Output the [x, y] coordinate of the center of the cell containing the given text.  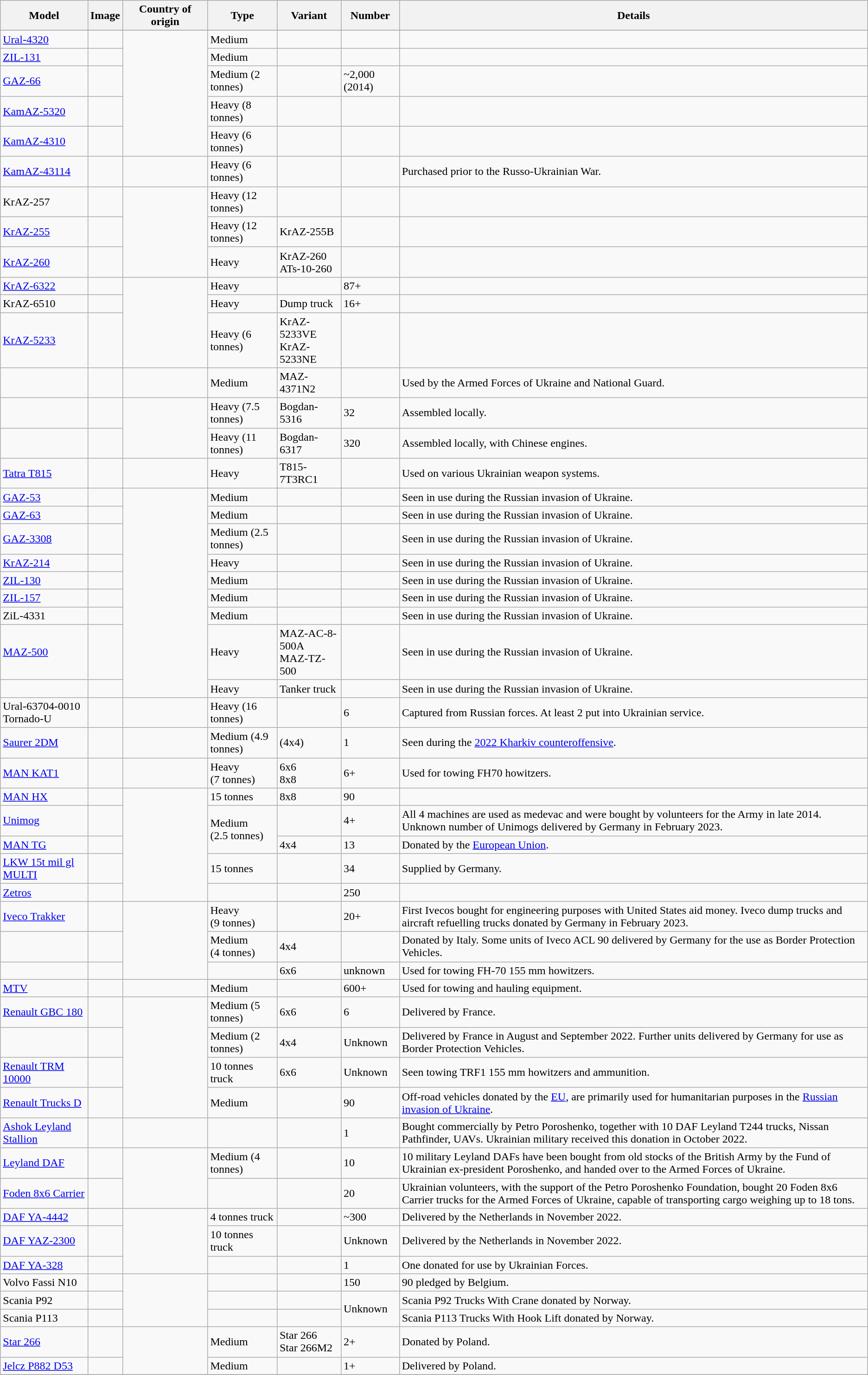
KamAZ-5320 [45, 111]
Donated by the European Union. [633, 845]
2+ [370, 1342]
Assembled locally, with Chinese engines. [633, 443]
One donated for use by Ukrainian Forces. [633, 1265]
6+ [370, 773]
16+ [370, 303]
Seen towing TRF1 155 mm howitzers and ammunition. [633, 1073]
Star 266Star 266M2 [309, 1342]
Captured from Russian forces. At least 2 put into Ukrainian service. [633, 713]
MAZ-500 [45, 652]
Dump truck [309, 303]
Heavy (11 tonnes) [243, 443]
KrAZ-260ATs-10-260 [309, 262]
Off-road vehicles donated by the EU, are primarily used for humanitarian purposes in the Russian invasion of Ukraine. [633, 1102]
Tatra T815 [45, 473]
20 [370, 1193]
Seen during the 2022 Kharkiv counteroffensive. [633, 742]
Country of origin [165, 16]
Medium (2.5 tonnes) [243, 539]
Image [105, 16]
Used for towing FH70 howitzers. [633, 773]
Delivered by France in August and September 2022. Further units delivered by Germany for use as Border Protection Vehicles. [633, 1042]
Ural-4320 [45, 39]
DAF YAZ-2300 [45, 1241]
Used by the Armed Forces of Ukraine and National Guard. [633, 383]
MAZ-AC-8-500AMAZ-TZ-500 [309, 652]
Medium (5 tonnes) [243, 1012]
Jelcz P882 D53 [45, 1366]
KrAZ-214 [45, 563]
34 [370, 868]
1+ [370, 1366]
Medium (4 tonnes) [243, 1163]
MAN HX [45, 797]
320 [370, 443]
Scania P92 [45, 1300]
ZIL-157 [45, 598]
6x68x8 [309, 773]
87+ [370, 286]
Model [45, 16]
150 [370, 1283]
Details [633, 16]
KamAZ-43114 [45, 172]
KrAZ-255B [309, 232]
32 [370, 413]
GAZ-66 [45, 81]
Ashok Leyland Stallion [45, 1133]
13 [370, 845]
10 [370, 1163]
Assembled locally. [633, 413]
unknown [370, 970]
Variant [309, 16]
LKW 15t mil gl MULTI [45, 868]
Bogdan-5316 [309, 413]
MTV [45, 988]
8x8 [309, 797]
DAF YA-4442 [45, 1217]
Renault TRM 10000 [45, 1073]
KrAZ-257 [45, 201]
Saurer 2DM [45, 742]
Used for towing FH-70 155 mm howitzers. [633, 970]
90 pledged by Belgium. [633, 1283]
KrAZ-5233 [45, 341]
ZIL-131 [45, 57]
Foden 8x6 Carrier [45, 1193]
600+ [370, 988]
4 tonnes truck [243, 1217]
Medium (4.9 tonnes) [243, 742]
Number [370, 16]
Renault GBC 180 [45, 1012]
DAF YA-328 [45, 1265]
20+ [370, 917]
ZIL-130 [45, 580]
KrAZ-6322 [45, 286]
Ural-63704-0010 Tornado-U [45, 713]
Renault Trucks D [45, 1102]
~2,000 (2014) [370, 81]
Heavy (8 tonnes) [243, 111]
Medium(4 tonnes) [243, 946]
Bogdan-6317 [309, 443]
Delivered by France. [633, 1012]
MAN TG [45, 845]
Used on various Ukrainian weapon systems. [633, 473]
Heavy (7.5 tonnes) [243, 413]
(4x4) [309, 742]
250 [370, 893]
Used for towing and hauling equipment. [633, 988]
~300 [370, 1217]
Volvo Fassi N10 [45, 1283]
GAZ-3308 [45, 539]
Tanker truck [309, 688]
Purchased prior to the Russo-Ukrainian War. [633, 172]
Scania P113 Trucks With Hook Lift donated by Norway. [633, 1318]
Donated by Poland. [633, 1342]
Zetros [45, 893]
KrAZ-6510 [45, 303]
MAN KAT1 [45, 773]
Type [243, 16]
Supplied by Germany. [633, 868]
Scania P113 [45, 1318]
KrAZ-260 [45, 262]
KrAZ-5233VEKrAZ-5233NE [309, 341]
Heavy (7 tonnes) [243, 773]
Star 266 [45, 1342]
MAZ-4371N2 [309, 383]
Leyland DAF [45, 1163]
GAZ-63 [45, 515]
Heavy(9 tonnes) [243, 917]
GAZ-53 [45, 497]
Donated by Italy. Some units of Iveco ACL 90 delivered by Germany for the use as Border Protection Vehicles. [633, 946]
Scania P92 Trucks With Crane donated by Norway. [633, 1300]
Т815-7Т3RC1 [309, 473]
ZiL-4331 [45, 616]
Delivered by Poland. [633, 1366]
Heavy (16 tonnes) [243, 713]
Unimog [45, 821]
Iveco Trakker [45, 917]
KamAZ-4310 [45, 141]
Medium(2.5 tonnes) [243, 829]
KrAZ-255 [45, 232]
4+ [370, 821]
